Pinpoint the cell where the given text exists, returning its (X, Y) midpoint coordinate. 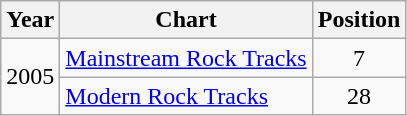
28 (359, 96)
7 (359, 58)
Year (30, 20)
Mainstream Rock Tracks (186, 58)
Chart (186, 20)
Modern Rock Tracks (186, 96)
2005 (30, 77)
Position (359, 20)
